Locate the cell with the specified text and output its [x, y] center coordinate. 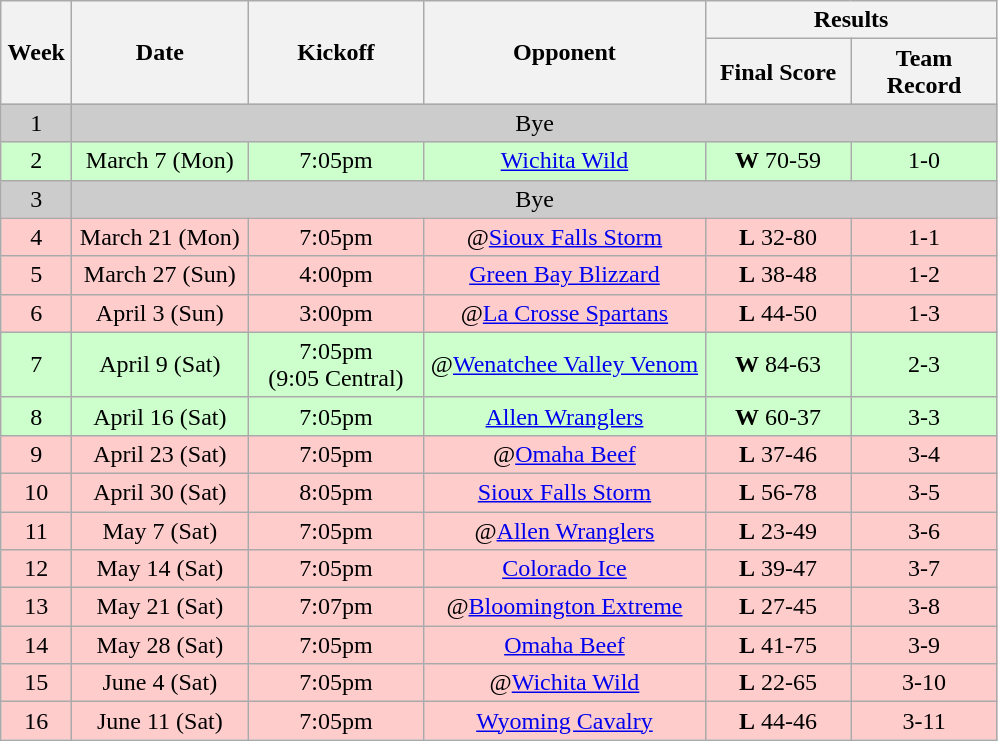
@Sioux Falls Storm [564, 237]
W 84-63 [778, 364]
3-10 [924, 683]
May 14 (Sat) [160, 569]
Colorado Ice [564, 569]
@Omaha Beef [564, 454]
Wyoming Cavalry [564, 721]
Wichita Wild [564, 161]
L 44-50 [778, 313]
Opponent [564, 52]
3-5 [924, 492]
June 4 (Sat) [160, 683]
6 [36, 313]
2 [36, 161]
L 44-46 [778, 721]
3-7 [924, 569]
Green Bay Blizzard [564, 275]
7:05pm(9:05 Central) [336, 364]
8:05pm [336, 492]
Kickoff [336, 52]
2-3 [924, 364]
1-1 [924, 237]
8 [36, 416]
13 [36, 607]
@La Crosse Spartans [564, 313]
April 16 (Sat) [160, 416]
7:07pm [336, 607]
1-2 [924, 275]
@Allen Wranglers [564, 531]
L 37-46 [778, 454]
Allen Wranglers [564, 416]
Sioux Falls Storm [564, 492]
3-8 [924, 607]
L 41-75 [778, 645]
L 39-47 [778, 569]
Team Record [924, 72]
3:00pm [336, 313]
11 [36, 531]
5 [36, 275]
1-0 [924, 161]
June 11 (Sat) [160, 721]
3-4 [924, 454]
3 [36, 199]
W 60-37 [778, 416]
4 [36, 237]
L 23-49 [778, 531]
3-6 [924, 531]
4:00pm [336, 275]
1 [36, 123]
12 [36, 569]
Date [160, 52]
@Bloomington Extreme [564, 607]
9 [36, 454]
Week [36, 52]
April 23 (Sat) [160, 454]
@Wichita Wild [564, 683]
March 21 (Mon) [160, 237]
14 [36, 645]
3-9 [924, 645]
May 21 (Sat) [160, 607]
April 3 (Sun) [160, 313]
May 7 (Sat) [160, 531]
April 30 (Sat) [160, 492]
L 22-65 [778, 683]
W 70-59 [778, 161]
April 9 (Sat) [160, 364]
Final Score [778, 72]
L 38-48 [778, 275]
3-3 [924, 416]
15 [36, 683]
May 28 (Sat) [160, 645]
L 56-78 [778, 492]
March 27 (Sun) [160, 275]
@Wenatchee Valley Venom [564, 364]
16 [36, 721]
1-3 [924, 313]
L 32-80 [778, 237]
3-11 [924, 721]
7 [36, 364]
March 7 (Mon) [160, 161]
L 27-45 [778, 607]
10 [36, 492]
Results [851, 20]
Omaha Beef [564, 645]
